For the text-containing cell, return its midpoint in (x, y) coordinate format. 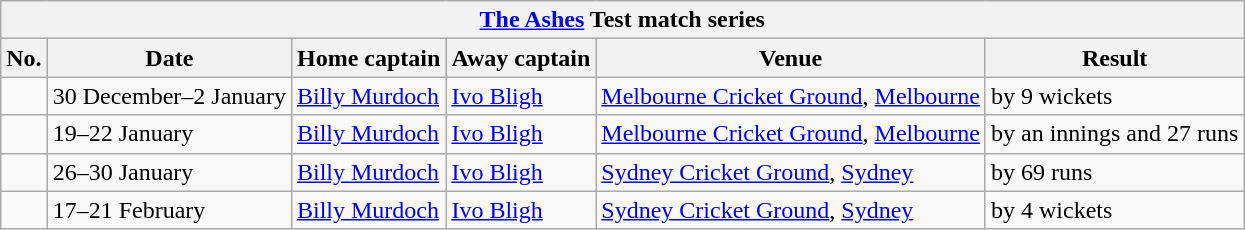
by an innings and 27 runs (1114, 134)
Result (1114, 58)
30 December–2 January (169, 96)
by 9 wickets (1114, 96)
Date (169, 58)
by 69 runs (1114, 172)
19–22 January (169, 134)
Away captain (521, 58)
Home captain (368, 58)
Venue (791, 58)
26–30 January (169, 172)
The Ashes Test match series (622, 20)
No. (24, 58)
17–21 February (169, 210)
by 4 wickets (1114, 210)
